Output the (x, y) coordinate of the center of the cell containing the given text.  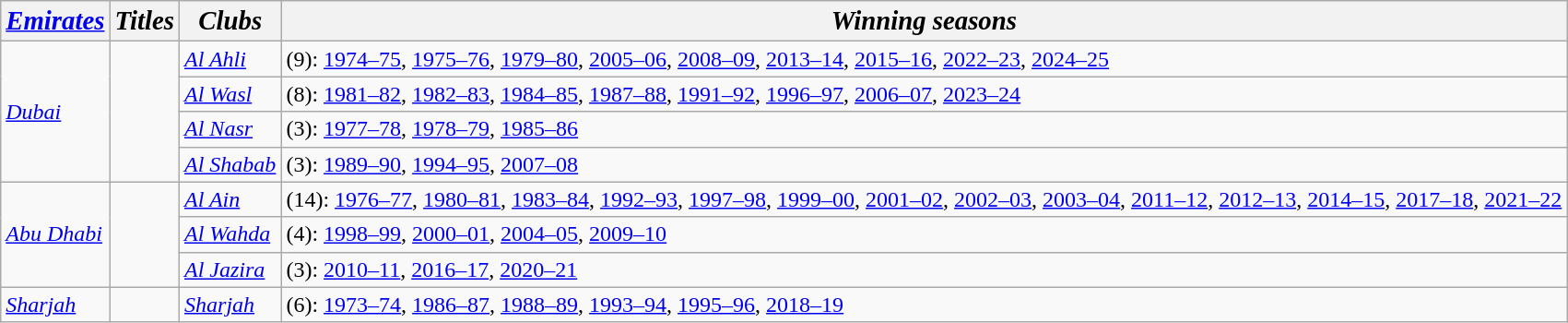
(8): 1981–82, 1982–83, 1984–85, 1987–88, 1991–92, 1996–97, 2006–07, 2023–24 (924, 94)
Al Nasr (230, 129)
Al Ain (230, 199)
(3): 1977–78, 1978–79, 1985–86 (924, 129)
Al Jazira (230, 269)
(6): 1973–74, 1986–87, 1988–89, 1993–94, 1995–96, 2018–19 (924, 305)
Titles (145, 21)
Al Wasl (230, 94)
(3): 1989–90, 1994–95, 2007–08 (924, 164)
Clubs (230, 21)
Al Ahli (230, 59)
(14): 1976–77, 1980–81, 1983–84, 1992–93, 1997–98, 1999–00, 2001–02, 2002–03, 2003–04, 2011–12, 2012–13, 2014–15, 2017–18, 2021–22 (924, 199)
Dubai (55, 112)
(9): 1974–75, 1975–76, 1979–80, 2005–06, 2008–09, 2013–14, 2015–16, 2022–23, 2024–25 (924, 59)
(3): 2010–11, 2016–17, 2020–21 (924, 269)
Al Wahda (230, 234)
Winning seasons (924, 21)
(4): 1998–99, 2000–01, 2004–05, 2009–10 (924, 234)
Al Shabab (230, 164)
Emirates (55, 21)
Abu Dhabi (55, 234)
